Locate the cell with the specified text and output its (X, Y) center coordinate. 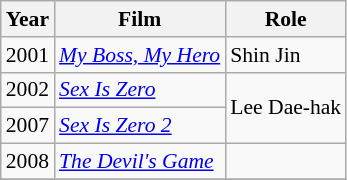
Role (286, 19)
Film (140, 19)
My Boss, My Hero (140, 55)
2001 (28, 55)
Shin Jin (286, 55)
Lee Dae-hak (286, 108)
Year (28, 19)
2008 (28, 162)
2007 (28, 126)
Sex Is Zero 2 (140, 126)
Sex Is Zero (140, 90)
The Devil's Game (140, 162)
2002 (28, 90)
